Pinpoint the cell where the given text exists, returning its [X, Y] midpoint coordinate. 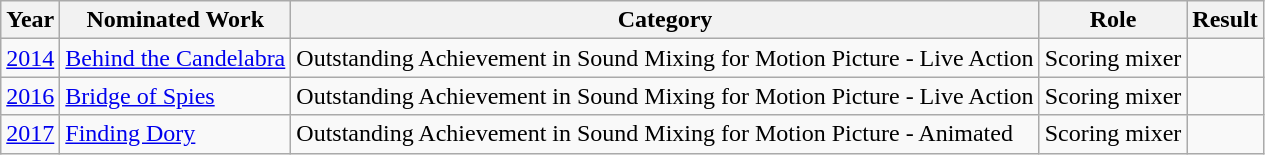
2017 [30, 134]
Year [30, 20]
2016 [30, 96]
Nominated Work [176, 20]
Finding Dory [176, 134]
Role [1113, 20]
Bridge of Spies [176, 96]
2014 [30, 58]
Behind the Candelabra [176, 58]
Result [1225, 20]
Category [665, 20]
Outstanding Achievement in Sound Mixing for Motion Picture - Animated [665, 134]
